Find where the given text appears and provide that cell's center as (x, y) coordinate. 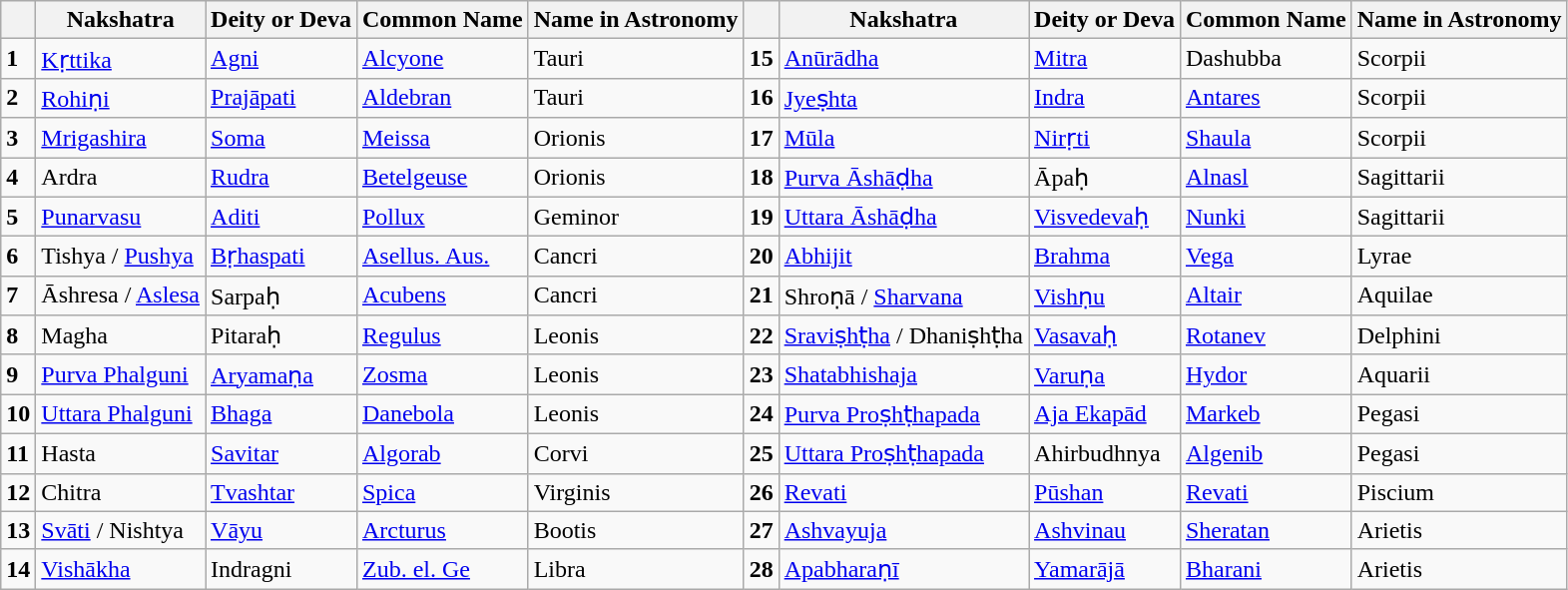
Aldebran (442, 98)
23 (761, 374)
Aryamaṇa (281, 374)
Shatabhishaja (903, 374)
Corvi (636, 453)
Apabharaṇī (903, 569)
Punarvasu (121, 217)
13 (18, 530)
6 (18, 257)
Arcturus (442, 530)
Uttara Phalguni (121, 414)
Ashvinau (1105, 530)
Hasta (121, 453)
Vāyu (281, 530)
Betelgeuse (442, 178)
12 (18, 492)
Yamarājā (1105, 569)
Indra (1105, 98)
28 (761, 569)
Indragni (281, 569)
Antares (1266, 98)
Hydor (1266, 374)
Magha (121, 335)
16 (761, 98)
Chitra (121, 492)
Nirṛti (1105, 138)
Algenib (1266, 453)
Alnasl (1266, 178)
Mrigashira (121, 138)
Āshresa / Aslesa (121, 295)
Vega (1266, 257)
Nunki (1266, 217)
Bṛhaspati (281, 257)
Shroṇā / Sharvana (903, 295)
Rohiṇi (121, 98)
Danebola (442, 414)
Uttara Āshāḍha (903, 217)
Shaula (1266, 138)
Uttara Proṣhṭhapada (903, 453)
Soma (281, 138)
18 (761, 178)
Purva Phalguni (121, 374)
Bharani (1266, 569)
Rotanev (1266, 335)
Altair (1266, 295)
26 (761, 492)
Savitar (281, 453)
Kṛttika (121, 59)
Vasavaḥ (1105, 335)
Ashvayuja (903, 530)
Lyrae (1459, 257)
Bhaga (281, 414)
Āpaḥ (1105, 178)
Spica (442, 492)
Sraviṣhṭha / Dhaniṣhṭha (903, 335)
21 (761, 295)
Libra (636, 569)
Brahma (1105, 257)
Aquilae (1459, 295)
Zosma (442, 374)
Sarpaḥ (281, 295)
14 (18, 569)
24 (761, 414)
Agni (281, 59)
4 (18, 178)
Aja Ekapād (1105, 414)
Algorab (442, 453)
Acubens (442, 295)
17 (761, 138)
Purva Proṣhṭhapada (903, 414)
1 (18, 59)
Pitaraḥ (281, 335)
Piscium (1459, 492)
9 (18, 374)
Visvedevaḥ (1105, 217)
8 (18, 335)
Varuṇa (1105, 374)
Pollux (442, 217)
Sheratan (1266, 530)
Markeb (1266, 414)
Asellus. Aus. (442, 257)
Mitra (1105, 59)
Dashubba (1266, 59)
Mūla (903, 138)
3 (18, 138)
10 (18, 414)
Tishya / Pushya (121, 257)
Bootis (636, 530)
27 (761, 530)
2 (18, 98)
Abhijit (903, 257)
Purva Āshāḍha (903, 178)
Regulus (442, 335)
Aditi (281, 217)
Svāti / Nishtya (121, 530)
Virginis (636, 492)
Rudra (281, 178)
Vishākha (121, 569)
Zub. el. Ge (442, 569)
Vishṇu (1105, 295)
25 (761, 453)
Ardra (121, 178)
19 (761, 217)
22 (761, 335)
Meissa (442, 138)
Anūrādha (903, 59)
Delphini (1459, 335)
Geminor (636, 217)
15 (761, 59)
Ahirbudhnya (1105, 453)
Aquarii (1459, 374)
Alcyone (442, 59)
Pūshan (1105, 492)
11 (18, 453)
5 (18, 217)
Jyeṣhta (903, 98)
20 (761, 257)
Tvashtar (281, 492)
Prajāpati (281, 98)
7 (18, 295)
